Output the (x, y) coordinate of the center of the cell containing the given text.  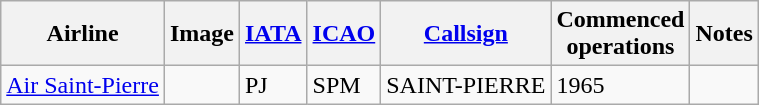
SPM (344, 85)
ICAO (344, 34)
IATA (273, 34)
Commencedoperations (620, 34)
PJ (273, 85)
Callsign (466, 34)
Airline (83, 34)
Notes (724, 34)
Image (202, 34)
SAINT-PIERRE (466, 85)
Air Saint-Pierre (83, 85)
1965 (620, 85)
